Provide the [x, y] coordinate of the cell's center where the given text is located.  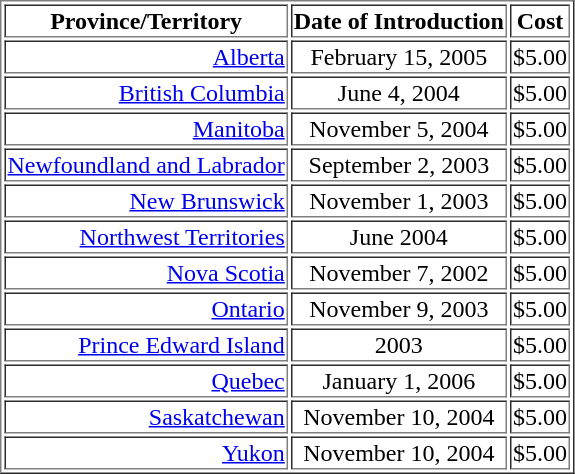
Yukon [146, 452]
Alberta [146, 56]
June 2004 [399, 236]
Province/Territory [146, 20]
Quebec [146, 380]
February 15, 2005 [399, 56]
New Brunswick [146, 200]
2003 [399, 344]
Nova Scotia [146, 272]
Date of Introduction [399, 20]
Saskatchewan [146, 416]
Cost [540, 20]
November 9, 2003 [399, 308]
June 4, 2004 [399, 92]
January 1, 2006 [399, 380]
Northwest Territories [146, 236]
Manitoba [146, 128]
Newfoundland and Labrador [146, 164]
British Columbia [146, 92]
Ontario [146, 308]
November 1, 2003 [399, 200]
September 2, 2003 [399, 164]
November 5, 2004 [399, 128]
November 7, 2002 [399, 272]
Prince Edward Island [146, 344]
